For the text-containing cell, return its midpoint in (x, y) coordinate format. 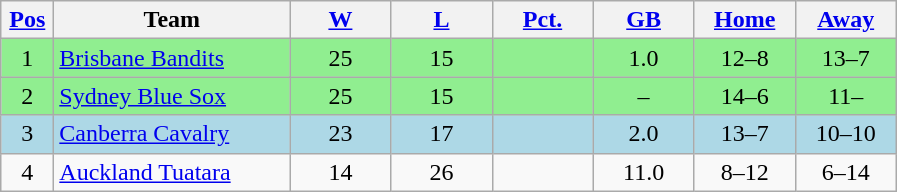
– (644, 96)
26 (442, 172)
Home (744, 20)
3 (28, 134)
Sydney Blue Sox (172, 96)
4 (28, 172)
17 (442, 134)
2.0 (644, 134)
GB (644, 20)
11– (846, 96)
Pct. (542, 20)
1 (28, 58)
Auckland Tuatara (172, 172)
10–10 (846, 134)
6–14 (846, 172)
Team (172, 20)
Pos (28, 20)
11.0 (644, 172)
23 (340, 134)
1.0 (644, 58)
Canberra Cavalry (172, 134)
L (442, 20)
8–12 (744, 172)
Away (846, 20)
12–8 (744, 58)
14–6 (744, 96)
2 (28, 96)
14 (340, 172)
Brisbane Bandits (172, 58)
W (340, 20)
